Provide the [X, Y] coordinate of the cell's center where the given text is located.  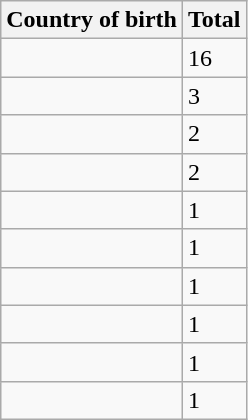
Total [214, 20]
3 [214, 96]
16 [214, 58]
Country of birth [92, 20]
